From the cell containing the given text, extract its center point as (X, Y) coordinate. 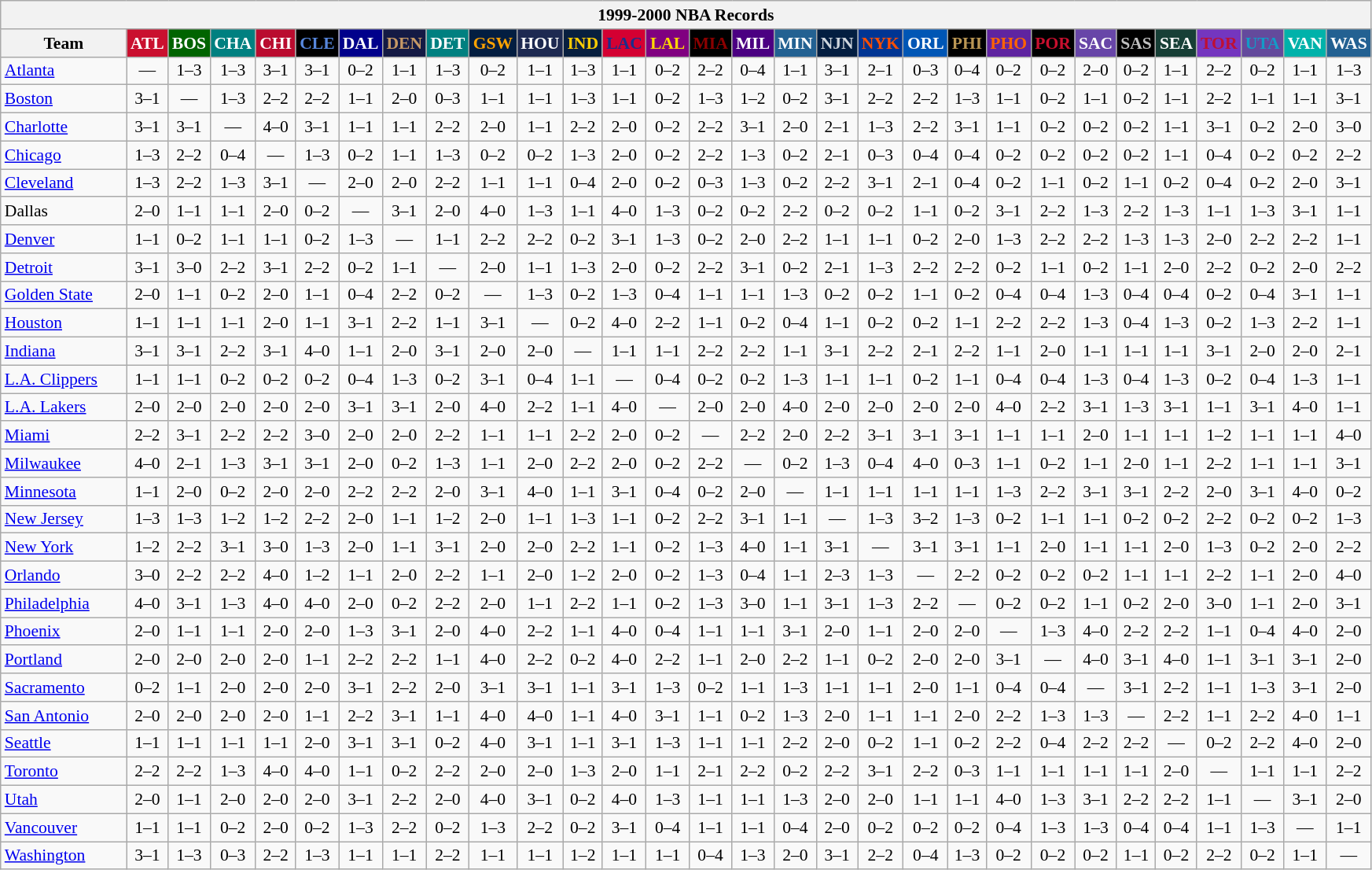
San Antonio (64, 716)
WAS (1349, 43)
Denver (64, 239)
SAS (1136, 43)
PHI (967, 43)
Milwaukee (64, 463)
Seattle (64, 743)
Miami (64, 436)
PHO (1008, 43)
Detroit (64, 267)
MIL (753, 43)
1999-2000 NBA Records (686, 15)
IND (583, 43)
Toronto (64, 772)
Chicago (64, 155)
VAN (1305, 43)
2–3 (837, 576)
Phoenix (64, 632)
SEA (1176, 43)
New York (64, 547)
Golden State (64, 295)
Atlanta (64, 71)
NJN (837, 43)
Houston (64, 323)
LAL (668, 43)
Utah (64, 800)
Portland (64, 660)
Dallas (64, 212)
ORL (926, 43)
BOS (189, 43)
L.A. Clippers (64, 379)
CHA (233, 43)
SAC (1096, 43)
Sacramento (64, 688)
Orlando (64, 576)
Washington (64, 856)
Boston (64, 99)
Indiana (64, 352)
MIN (795, 43)
Charlotte (64, 127)
Vancouver (64, 828)
NYK (881, 43)
MIA (710, 43)
DAL (361, 43)
ATL (148, 43)
New Jersey (64, 519)
POR (1053, 43)
CHI (275, 43)
HOU (539, 43)
UTA (1263, 43)
DET (448, 43)
TOR (1219, 43)
LAC (624, 43)
Cleveland (64, 183)
GSW (494, 43)
3–2 (926, 519)
DEN (404, 43)
Team (64, 43)
Minnesota (64, 492)
Philadelphia (64, 603)
CLE (318, 43)
L.A. Lakers (64, 407)
